Find where the given text appears and provide that cell's center as [x, y] coordinate. 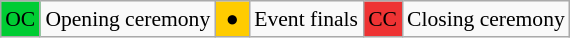
Opening ceremony [128, 19]
CC [382, 19]
Event finals [306, 19]
● [232, 19]
Closing ceremony [486, 19]
OC [20, 19]
